From the cell containing the given text, extract its center point as [x, y] coordinate. 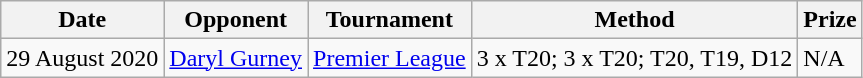
Prize [830, 20]
Method [634, 20]
Opponent [236, 20]
Daryl Gurney [236, 58]
Tournament [390, 20]
N/A [830, 58]
3 x T20; 3 x T20; T20, T19, D12 [634, 58]
29 August 2020 [82, 58]
Premier League [390, 58]
Date [82, 20]
